Return the [x, y] coordinate for the center point of the cell that contains the specified text.  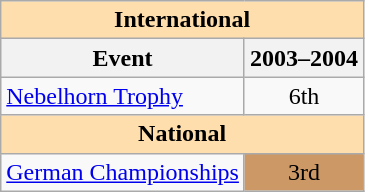
International [182, 20]
Nebelhorn Trophy [123, 96]
German Championships [123, 172]
6th [304, 96]
National [182, 134]
2003–2004 [304, 58]
3rd [304, 172]
Event [123, 58]
